Scan for the cell matching the given text and deliver its (X, Y) coordinate at center. 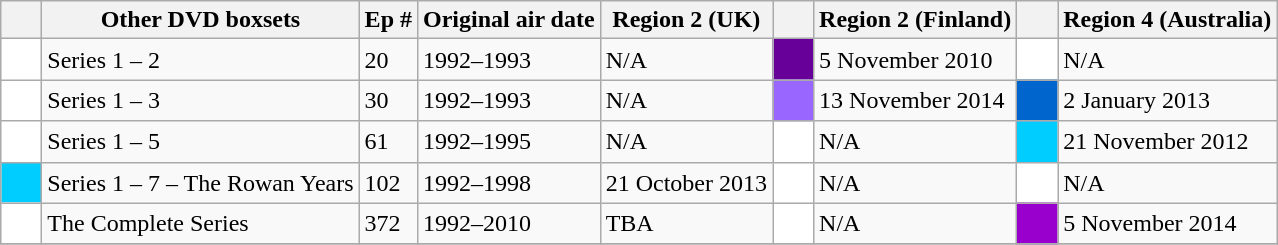
TBA (686, 224)
Region 2 (Finland) (916, 20)
Series 1 – 3 (200, 100)
5 November 2010 (916, 60)
13 November 2014 (916, 100)
5 November 2014 (1168, 224)
Region 2 (UK) (686, 20)
30 (388, 100)
1992–1995 (510, 142)
Original air date (510, 20)
1992–1998 (510, 182)
21 November 2012 (1168, 142)
372 (388, 224)
102 (388, 182)
Other DVD boxsets (200, 20)
The Complete Series (200, 224)
Ep # (388, 20)
Region 4 (Australia) (1168, 20)
21 October 2013 (686, 182)
20 (388, 60)
1992–2010 (510, 224)
61 (388, 142)
2 January 2013 (1168, 100)
Series 1 – 2 (200, 60)
Series 1 – 5 (200, 142)
Series 1 – 7 – The Rowan Years (200, 182)
